From the cell containing the given text, extract its center point as [x, y] coordinate. 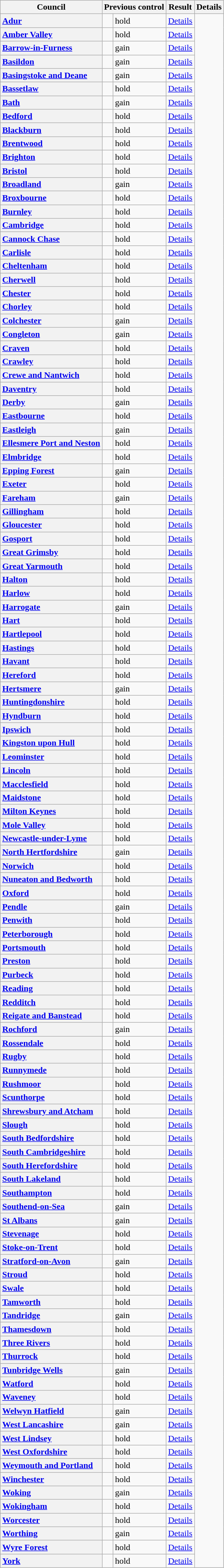
Weymouth and Portland [52, 1465]
Portsmouth [52, 947]
Crawley [52, 361]
Eastbourne [52, 416]
Derby [52, 402]
Newcastle-under-Lyme [52, 839]
Watford [52, 1384]
South Lakeland [52, 1179]
Three Rivers [52, 1343]
Great Yarmouth [52, 566]
Welwyn Hatfield [52, 1411]
Ipswich [52, 729]
Bath [52, 102]
Elmbridge [52, 457]
Great Grimsby [52, 552]
South Cambridgeshire [52, 1152]
Stratford-on-Avon [52, 1261]
Gloucester [52, 525]
Chester [52, 293]
Bristol [52, 171]
Maidstone [52, 797]
Wokingham [52, 1506]
Harrogate [52, 607]
Thurrock [52, 1356]
Tamworth [52, 1302]
North Hertfordshire [52, 852]
Scunthorpe [52, 1097]
Result [180, 7]
Nuneaton and Bedworth [52, 879]
Harlow [52, 593]
Cherwell [52, 280]
Congleton [52, 334]
Macclesfield [52, 784]
Hyndburn [52, 716]
Hartlepool [52, 634]
Kingston upon Hull [52, 743]
Oxford [52, 893]
Slough [52, 1125]
Bassetlaw [52, 89]
Hart [52, 621]
Runnymede [52, 1070]
Fareham [52, 498]
West Oxfordshire [52, 1452]
Barrow-in-Furness [52, 48]
Brentwood [52, 143]
Gosport [52, 539]
Basingstoke and Deane [52, 75]
Penwith [52, 920]
Southampton [52, 1193]
Havant [52, 661]
Council [52, 7]
Reigate and Banstead [52, 1015]
Burnley [52, 212]
Woking [52, 1493]
Rossendale [52, 1043]
Bedford [52, 116]
Crewe and Nantwich [52, 375]
Gillingham [52, 511]
Halton [52, 579]
Worthing [52, 1534]
Daventry [52, 389]
Colchester [52, 320]
South Herefordshire [52, 1166]
St Albans [52, 1220]
Cheltenham [52, 266]
Cannock Chase [52, 239]
Hertsmere [52, 689]
Leominster [52, 757]
Wyre Forest [52, 1547]
Milton Keynes [52, 811]
Tandridge [52, 1316]
Eastleigh [52, 430]
Huntingdonshire [52, 702]
Reading [52, 988]
Pendle [52, 907]
Stroud [52, 1275]
Basildon [52, 62]
Mole Valley [52, 825]
Waveney [52, 1397]
Stevenage [52, 1234]
Swale [52, 1288]
Amber Valley [52, 34]
Lincoln [52, 770]
Craven [52, 348]
Adur [52, 21]
Previous control [134, 7]
Winchester [52, 1479]
Ellesmere Port and Neston [52, 443]
Redditch [52, 1002]
Stoke-on-Trent [52, 1247]
Preston [52, 961]
Blackburn [52, 130]
Rochford [52, 1029]
Norwich [52, 866]
Thamesdown [52, 1329]
Peterborough [52, 934]
Rushmoor [52, 1084]
Broxbourne [52, 198]
York [52, 1561]
Worcester [52, 1520]
Purbeck [52, 975]
Rugby [52, 1057]
Hastings [52, 648]
Exeter [52, 484]
Hereford [52, 675]
Brighton [52, 157]
Tunbridge Wells [52, 1370]
West Lancashire [52, 1424]
Shrewsbury and Atcham [52, 1111]
Cambridge [52, 225]
Epping Forest [52, 471]
West Lindsey [52, 1438]
Broadland [52, 184]
Carlisle [52, 252]
South Bedfordshire [52, 1138]
Southend-on-Sea [52, 1206]
Chorley [52, 307]
